Detect which cell encompasses the target text, then output its [x, y] center coordinate. 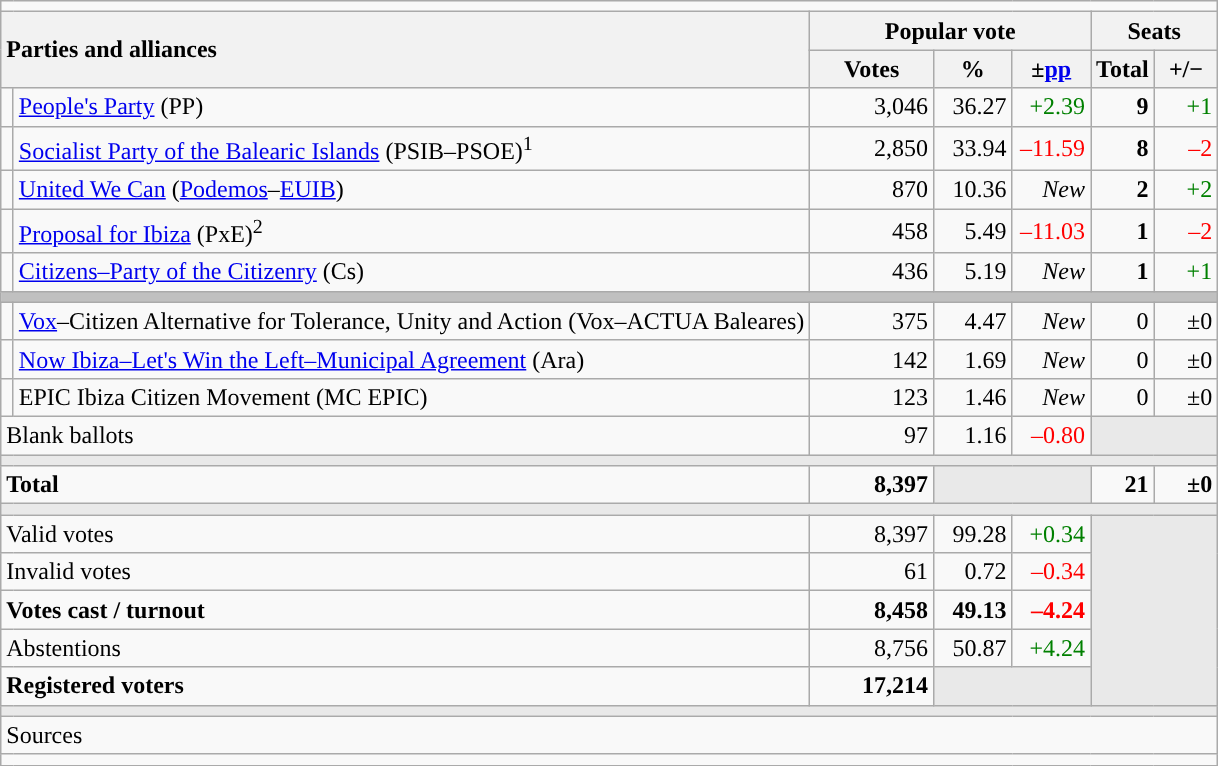
49.13 [972, 610]
436 [872, 272]
123 [872, 397]
Registered voters [406, 686]
61 [872, 572]
–11.03 [1052, 232]
1.46 [972, 397]
2 [1123, 190]
17,214 [872, 686]
4.47 [972, 321]
2,850 [872, 148]
Proposal for Ibiza (PxE)2 [412, 232]
+4.24 [1052, 648]
Valid votes [406, 534]
375 [872, 321]
Invalid votes [406, 572]
Citizens–Party of the Citizenry (Cs) [412, 272]
–11.59 [1052, 148]
458 [872, 232]
–0.80 [1052, 435]
50.87 [972, 648]
–4.24 [1052, 610]
0.72 [972, 572]
8,458 [872, 610]
33.94 [972, 148]
Seats [1154, 31]
Sources [610, 735]
9 [1123, 107]
8 [1123, 148]
±pp [1052, 69]
+/− [1186, 69]
+2.39 [1052, 107]
99.28 [972, 534]
870 [872, 190]
Parties and alliances [406, 50]
Blank ballots [406, 435]
+2 [1186, 190]
142 [872, 359]
10.36 [972, 190]
People's Party (PP) [412, 107]
36.27 [972, 107]
21 [1123, 485]
Now Ibiza–Let's Win the Left–Municipal Agreement (Ara) [412, 359]
Vox–Citizen Alternative for Tolerance, Unity and Action (Vox–ACTUA Baleares) [412, 321]
3,046 [872, 107]
United We Can (Podemos–EUIB) [412, 190]
% [972, 69]
Popular vote [950, 31]
EPIC Ibiza Citizen Movement (MC EPIC) [412, 397]
8,756 [872, 648]
Abstentions [406, 648]
5.49 [972, 232]
Votes [872, 69]
–0.34 [1052, 572]
1.16 [972, 435]
97 [872, 435]
+0.34 [1052, 534]
5.19 [972, 272]
1.69 [972, 359]
Socialist Party of the Balearic Islands (PSIB–PSOE)1 [412, 148]
Votes cast / turnout [406, 610]
